From the cell containing the given text, extract its center point as (x, y) coordinate. 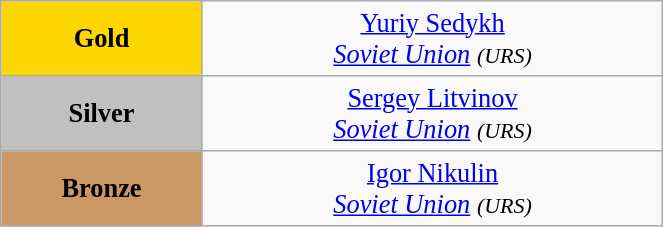
Gold (102, 38)
Sergey LitvinovSoviet Union (URS) (432, 112)
Bronze (102, 188)
Silver (102, 112)
Igor NikulinSoviet Union (URS) (432, 188)
Yuriy SedykhSoviet Union (URS) (432, 38)
